Detect which cell encompasses the target text, then output its [x, y] center coordinate. 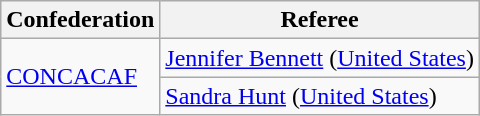
CONCACAF [80, 77]
Referee [320, 20]
Confederation [80, 20]
Jennifer Bennett (United States) [320, 58]
Sandra Hunt (United States) [320, 96]
